Return [x, y] of the center of cell containing provided text 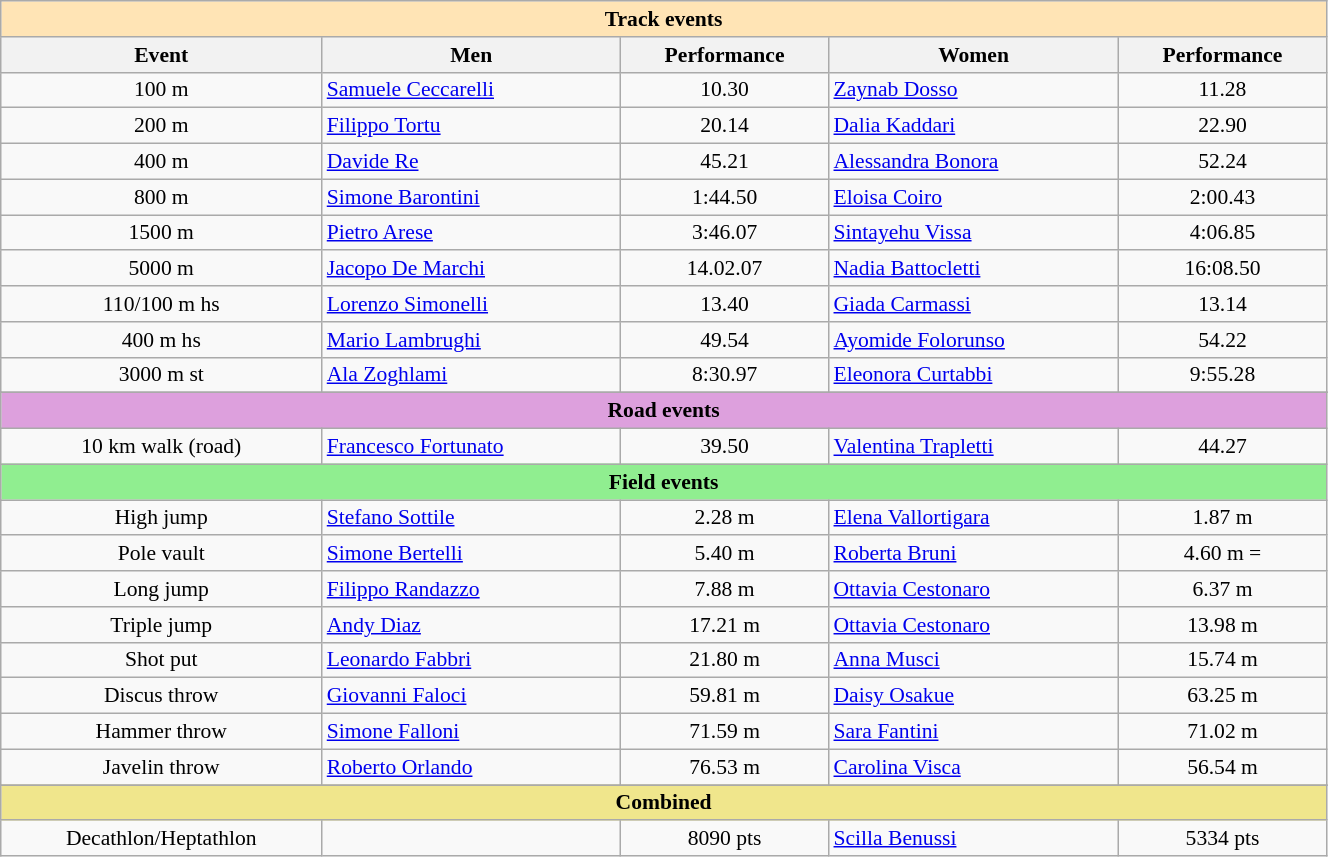
Simone Bertelli [472, 554]
100 m [162, 90]
Track events [664, 19]
14.02.07 [725, 269]
Sara Fantini [973, 732]
2.28 m [725, 518]
8:30.97 [725, 375]
8090 pts [725, 839]
5.40 m [725, 554]
Daisy Osakue [973, 696]
22.90 [1223, 126]
Decathlon/Heptathlon [162, 839]
Alessandra Bonora [973, 162]
200 m [162, 126]
Simone Falloni [472, 732]
110/100 m hs [162, 304]
45.21 [725, 162]
Field events [664, 482]
Combined [664, 803]
Shot put [162, 660]
Discus throw [162, 696]
400 m [162, 162]
13.14 [1223, 304]
Javelin throw [162, 767]
Mario Lambrughi [472, 340]
Sintayehu Vissa [973, 233]
Filippo Tortu [472, 126]
9:55.28 [1223, 375]
Valentina Trapletti [973, 447]
Lorenzo Simonelli [472, 304]
Nadia Battocletti [973, 269]
Anna Musci [973, 660]
Elena Vallortigara [973, 518]
5334 pts [1223, 839]
39.50 [725, 447]
1500 m [162, 233]
10 km walk (road) [162, 447]
Stefano Sottile [472, 518]
Road events [664, 411]
Ayomide Folorunso [973, 340]
71.59 m [725, 732]
54.22 [1223, 340]
Francesco Fortunato [472, 447]
20.14 [725, 126]
52.24 [1223, 162]
Filippo Randazzo [472, 589]
13.40 [725, 304]
13.98 m [1223, 625]
1.87 m [1223, 518]
Simone Barontini [472, 197]
Hammer throw [162, 732]
Zaynab Dosso [973, 90]
71.02 m [1223, 732]
Event [162, 55]
21.80 m [725, 660]
High jump [162, 518]
400 m hs [162, 340]
11.28 [1223, 90]
Roberto Orlando [472, 767]
Eleonora Curtabbi [973, 375]
Triple jump [162, 625]
63.25 m [1223, 696]
Scilla Benussi [973, 839]
Eloisa Coiro [973, 197]
7.88 m [725, 589]
56.54 m [1223, 767]
44.27 [1223, 447]
59.81 m [725, 696]
Giovanni Faloci [472, 696]
3000 m st [162, 375]
16:08.50 [1223, 269]
Pole vault [162, 554]
Davide Re [472, 162]
Carolina Visca [973, 767]
17.21 m [725, 625]
800 m [162, 197]
Pietro Arese [472, 233]
2:00.43 [1223, 197]
Andy Diaz [472, 625]
15.74 m [1223, 660]
Leonardo Fabbri [472, 660]
10.30 [725, 90]
Men [472, 55]
Jacopo De Marchi [472, 269]
6.37 m [1223, 589]
Women [973, 55]
Roberta Bruni [973, 554]
Giada Carmassi [973, 304]
4:06.85 [1223, 233]
76.53 m [725, 767]
5000 m [162, 269]
Samuele Ceccarelli [472, 90]
Dalia Kaddari [973, 126]
4.60 m = [1223, 554]
Ala Zoghlami [472, 375]
Long jump [162, 589]
3:46.07 [725, 233]
1:44.50 [725, 197]
49.54 [725, 340]
